From the cell containing the given text, extract its center point as [x, y] coordinate. 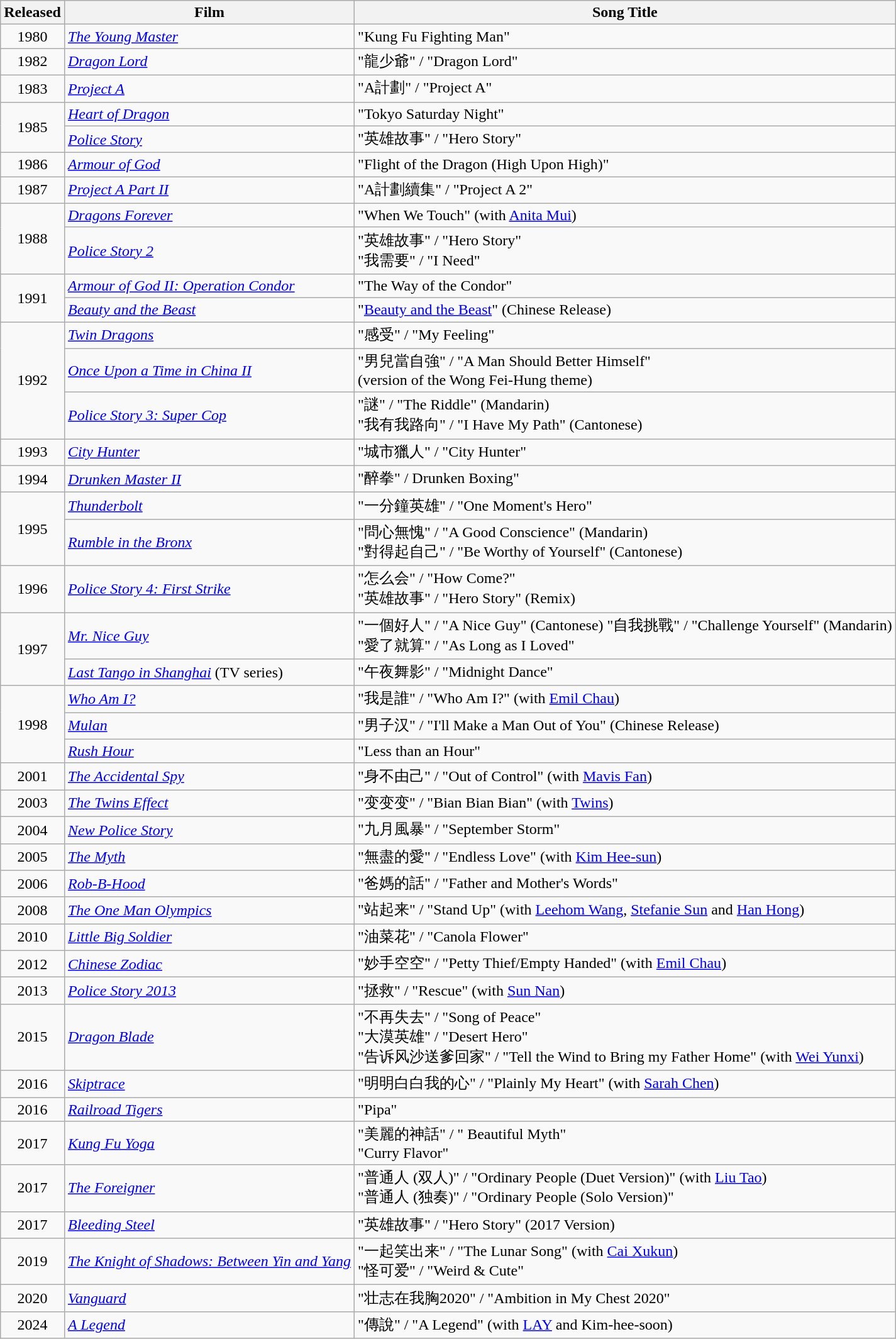
The Twins Effect [209, 804]
"When We Touch" (with Anita Mui) [625, 215]
The Foreigner [209, 1188]
"油菜花" / "Canola Flower" [625, 937]
"一個好人" / "A Nice Guy" (Cantonese) "自我挑戰" / "Challenge Yourself" (Mandarin) "愛了就算" / "As Long as I Loved" [625, 636]
Dragons Forever [209, 215]
1992 [33, 381]
1982 [33, 62]
Police Story [209, 140]
Rumble in the Bronx [209, 542]
Film [209, 13]
Armour of God [209, 165]
"問心無愧" / "A Good Conscience" (Mandarin)"對得起自己" / "Be Worthy of Yourself" (Cantonese) [625, 542]
Dragon Lord [209, 62]
Mulan [209, 726]
"男子汉" / "I'll Make a Man Out of You" (Chinese Release) [625, 726]
Police Story 2 [209, 250]
"明明白白我的心" / "Plainly My Heart" (with Sarah Chen) [625, 1084]
"無盡的愛" / "Endless Love" (with Kim Hee-sun) [625, 857]
Chinese Zodiac [209, 964]
1986 [33, 165]
"Beauty and the Beast" (Chinese Release) [625, 309]
2008 [33, 911]
"Less than an Hour" [625, 751]
"Flight of the Dragon (High Upon High)" [625, 165]
Rob-B-Hood [209, 884]
The One Man Olympics [209, 911]
Beauty and the Beast [209, 309]
1996 [33, 589]
Rush Hour [209, 751]
"The Way of the Condor" [625, 286]
Kung Fu Yoga [209, 1143]
Once Upon a Time in China II [209, 370]
Bleeding Steel [209, 1225]
2010 [33, 937]
Skiptrace [209, 1084]
2013 [33, 991]
"不再失去" / "Song of Peace" "大漠英雄" / "Desert Hero" "告诉风沙送爹回家" / "Tell the Wind to Bring my Father Home" (with Wei Yunxi) [625, 1037]
"Tokyo Saturday Night" [625, 114]
Who Am I? [209, 699]
"站起来" / "Stand Up" (with Leehom Wang, Stefanie Sun and Han Hong) [625, 911]
"城市獵人" / "City Hunter" [625, 453]
Released [33, 13]
Last Tango in Shanghai (TV series) [209, 673]
1993 [33, 453]
"A計劃" / "Project A" [625, 88]
Mr. Nice Guy [209, 636]
"我是誰" / "Who Am I?" (with Emil Chau) [625, 699]
The Knight of Shadows: Between Yin and Yang [209, 1262]
1980 [33, 36]
"怎么会" / "How Come?" "英雄故事" / "Hero Story" (Remix) [625, 589]
New Police Story [209, 830]
"傳說" / "A Legend" (with LAY and Kim-hee-soon) [625, 1325]
Project A [209, 88]
"Pipa" [625, 1109]
"一起笑出来" / "The Lunar Song" (with Cai Xukun) "怪可爱" / "Weird & Cute" [625, 1262]
Railroad Tigers [209, 1109]
1991 [33, 297]
The Myth [209, 857]
2005 [33, 857]
"謎" / "The Riddle" (Mandarin)"我有我路向" / "I Have My Path" (Cantonese) [625, 416]
1995 [33, 530]
2020 [33, 1298]
Armour of God II: Operation Condor [209, 286]
1997 [33, 649]
2019 [33, 1262]
Dragon Blade [209, 1037]
City Hunter [209, 453]
Heart of Dragon [209, 114]
Song Title [625, 13]
"午夜舞影" / "Midnight Dance" [625, 673]
2006 [33, 884]
A Legend [209, 1325]
"男兒當自強" / "A Man Should Better Himself"(version of the Wong Fei-Hung theme) [625, 370]
"一分鐘英雄" / "One Moment's Hero" [625, 506]
"爸媽的話" / "Father and Mother's Words" [625, 884]
"感受" / "My Feeling" [625, 336]
Police Story 2013 [209, 991]
"身不由己" / "Out of Control" (with Mavis Fan) [625, 776]
"美麗的神話" / " Beautiful Myth" "Curry Flavor" [625, 1143]
The Accidental Spy [209, 776]
2001 [33, 776]
2012 [33, 964]
"醉拳" / Drunken Boxing" [625, 479]
"英雄故事" / "Hero Story" [625, 140]
Vanguard [209, 1298]
Twin Dragons [209, 336]
"妙手空空" / "Petty Thief/Empty Handed" (with Emil Chau) [625, 964]
"普通人 (双人)" / "Ordinary People (Duet Version)" (with Liu Tao) "普通人 (独奏)" / "Ordinary People (Solo Version)" [625, 1188]
"A計劃續集" / "Project A 2" [625, 190]
1987 [33, 190]
2003 [33, 804]
1985 [33, 127]
"拯救" / "Rescue" (with Sun Nan) [625, 991]
Project A Part II [209, 190]
"壮志在我胸2020" / "Ambition in My Chest 2020" [625, 1298]
2015 [33, 1037]
2024 [33, 1325]
1983 [33, 88]
"英雄故事" / "Hero Story" "我需要" / "I Need" [625, 250]
1994 [33, 479]
2004 [33, 830]
"变变变" / "Bian Bian Bian" (with Twins) [625, 804]
"龍少爺" / "Dragon Lord" [625, 62]
Thunderbolt [209, 506]
The Young Master [209, 36]
1988 [33, 238]
Police Story 4: First Strike [209, 589]
"九月風暴" / "September Storm" [625, 830]
"英雄故事" / "Hero Story" (2017 Version) [625, 1225]
"Kung Fu Fighting Man" [625, 36]
Drunken Master II [209, 479]
Police Story 3: Super Cop [209, 416]
1998 [33, 725]
Little Big Soldier [209, 937]
